Find where the given text appears and provide that cell's center as (x, y) coordinate. 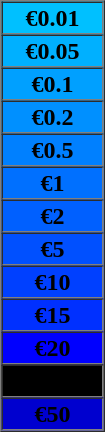
€0.01 (53, 18)
€0.5 (53, 150)
€10 (53, 282)
€5 (53, 248)
€1 (53, 182)
KUTIA X (53, 380)
€15 (53, 314)
€0.05 (53, 50)
€0.1 (53, 84)
€50 (53, 414)
€0.2 (53, 116)
€2 (53, 216)
€20 (53, 348)
